Pinpoint the cell where the given text exists, returning its [x, y] midpoint coordinate. 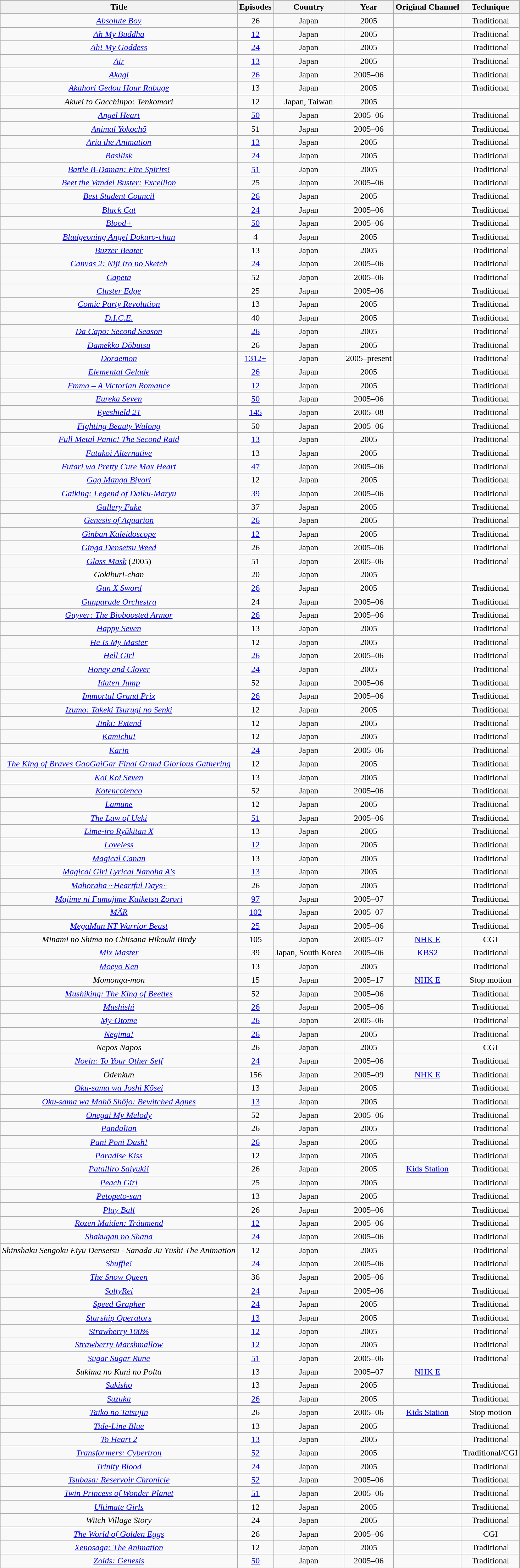
Kotencotenco [119, 791]
37 [255, 507]
15 [255, 980]
The World of Golden Eggs [119, 1534]
Peach Girl [119, 1182]
Moeyo Ken [119, 966]
36 [255, 1277]
2005–present [369, 358]
Onegai My Melody [119, 1115]
Traditional/CGI [490, 1453]
20 [255, 574]
Momonga-mon [119, 980]
Minami no Shima no Chiisana Hikouki Birdy [119, 939]
SoltyRei [119, 1291]
Nepos Napos [119, 1048]
Happy Seven [119, 629]
Episodes [255, 7]
Aria the Animation [119, 142]
Shuffle! [119, 1264]
Genesis of Aquarion [119, 520]
He Is My Master [119, 642]
Loveless [119, 845]
Starship Operators [119, 1318]
Noein: To Your Other Self [119, 1061]
Magical Canan [119, 858]
MÄR [119, 912]
Sugar Sugar Rune [119, 1358]
Tsubasa: Reservoir Chronicle [119, 1480]
Eyeshield 21 [119, 413]
2005–08 [369, 413]
MegaMan NT Warrior Beast [119, 926]
Ginban Kaleidoscope [119, 534]
Cluster Edge [119, 291]
Patalliro Saiyuki! [119, 1169]
Glass Mask (2005) [119, 561]
Izumo: Takeki Tsurugi no Senki [119, 710]
Suzuka [119, 1399]
Gun X Sword [119, 588]
Petopeto-san [119, 1196]
Gallery Fake [119, 507]
Japan, South Korea [309, 953]
Majime ni Fumajime Kaiketsu Zorori [119, 899]
Eureka Seven [119, 399]
Mix Master [119, 953]
Ah! My Goddess [119, 48]
Rozen Maiden: Träumend [119, 1223]
Kamichu! [119, 737]
D.I.C.E. [119, 318]
102 [255, 912]
Blood+ [119, 223]
Full Metal Panic! The Second Raid [119, 439]
The King of Braves GaoGaiGar Final Grand Glorious Gathering [119, 764]
Ah My Buddha [119, 34]
Futari wa Pretty Cure Max Heart [119, 466]
Mushishi [119, 1007]
Absolute Boy [119, 21]
Gokiburi-chan [119, 574]
Witch Village Story [119, 1520]
Akagi [119, 75]
40 [255, 318]
Mushiking: The King of Beetles [119, 993]
Original Channel [427, 7]
Tide-Line Blue [119, 1426]
Xenosaga: The Animation [119, 1547]
Taiko no Tatsujin [119, 1412]
Strawberry Marshmallow [119, 1345]
Gaiking: Legend of Daiku-Maryu [119, 493]
Fighting Beauty Wulong [119, 426]
Title [119, 7]
Technique [490, 7]
145 [255, 413]
Speed Grapher [119, 1304]
Canvas 2: Niji Iro no Sketch [119, 264]
Oku-sama wa Joshi Kōsei [119, 1088]
Odenkun [119, 1075]
Ginga Densetsu Weed [119, 547]
Animal Yokochō [119, 129]
Jinki: Extend [119, 723]
Best Student Council [119, 196]
Air [119, 61]
Elemental Gelade [119, 372]
Black Cat [119, 210]
Zoids: Genesis [119, 1561]
Gag Manga Biyori [119, 480]
Beet the Vandel Buster: Excellion [119, 183]
Trinity Blood [119, 1466]
1312+ [255, 358]
Karin [119, 750]
Negima! [119, 1034]
Doraemon [119, 358]
Japan, Taiwan [309, 102]
Koi Koi Seven [119, 777]
Honey and Clover [119, 669]
To Heart 2 [119, 1439]
97 [255, 899]
Comic Party Revolution [119, 304]
Sukisho [119, 1385]
Strawberry 100% [119, 1331]
Hell Girl [119, 656]
Ultimate Girls [119, 1507]
Transformers: Cybertron [119, 1453]
2005–09 [369, 1075]
Magical Girl Lyrical Nanoha A's [119, 872]
My-Otome [119, 1020]
Da Capo: Second Season [119, 331]
Capeta [119, 277]
Play Ball [119, 1209]
Shakugan no Shana [119, 1236]
Battle B-Daman: Fire Spirits! [119, 169]
Year [369, 7]
Basilisk [119, 155]
Immortal Grand Prix [119, 696]
4 [255, 237]
Guyver: The Bioboosted Armor [119, 615]
47 [255, 466]
Akahori Gedou Hour Rabuge [119, 88]
Pandalian [119, 1129]
Paradise Kiss [119, 1155]
Akuei to Gacchinpo: Tenkomori [119, 102]
Emma – A Victorian Romance [119, 385]
Angel Heart [119, 115]
Twin Princess of Wonder Planet [119, 1493]
156 [255, 1075]
Futakoi Alternative [119, 453]
Lamune [119, 804]
Shinshaku Sengoku Eiyū Densetsu - Sanada Jū Yūshi The Animation [119, 1250]
Gunparade Orchestra [119, 602]
KBS2 [427, 953]
Country [309, 7]
2005–17 [369, 980]
Lime-iro Ryūkitan X [119, 831]
Damekko Dōbutsu [119, 345]
105 [255, 939]
The Law of Ueki [119, 818]
Mahoraba ~Heartful Days~ [119, 885]
The Snow Queen [119, 1277]
Buzzer Beater [119, 250]
Bludgeoning Angel Dokuro-chan [119, 237]
Pani Poni Dash! [119, 1142]
Idaten Jump [119, 683]
Oku-sama wa Mahō Shōjo: Bewitched Agnes [119, 1102]
Sukima no Kuni no Polta [119, 1372]
